For the text-containing cell, return its midpoint in (X, Y) coordinate format. 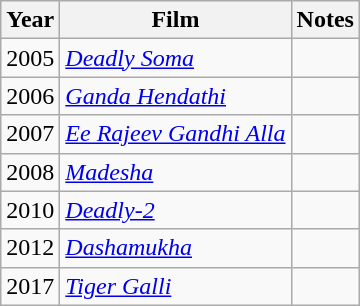
2007 (30, 134)
Dashamukha (176, 248)
Ganda Hendathi (176, 96)
2008 (30, 172)
Film (176, 20)
2005 (30, 58)
Madesha (176, 172)
Deadly-2 (176, 210)
2010 (30, 210)
Year (30, 20)
2012 (30, 248)
2017 (30, 286)
Notes (325, 20)
Tiger Galli (176, 286)
2006 (30, 96)
Ee Rajeev Gandhi Alla (176, 134)
Deadly Soma (176, 58)
